Extract the (X, Y) coordinate from the center of the cell holding the provided text.  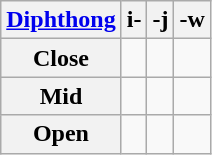
Open (61, 134)
i- (134, 20)
-j (160, 20)
Close (61, 58)
Diphthong (61, 20)
-w (192, 20)
Mid (61, 96)
